Provide the [x, y] coordinate of the cell's center where the given text is located.  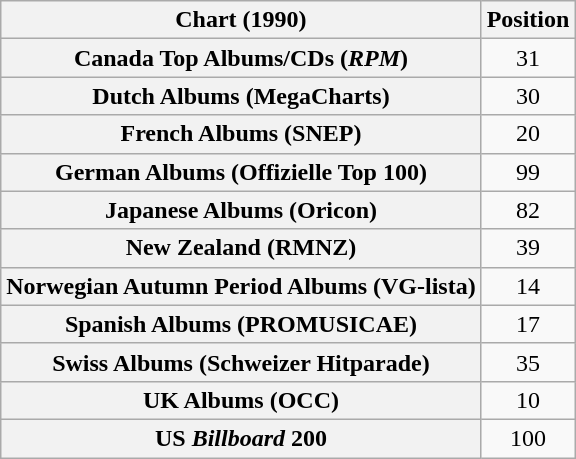
35 [528, 362]
99 [528, 172]
UK Albums (OCC) [241, 400]
31 [528, 58]
14 [528, 286]
100 [528, 438]
Swiss Albums (Schweizer Hitparade) [241, 362]
German Albums (Offizielle Top 100) [241, 172]
39 [528, 248]
Norwegian Autumn Period Albums (VG-lista) [241, 286]
Dutch Albums (MegaCharts) [241, 96]
French Albums (SNEP) [241, 134]
New Zealand (RMNZ) [241, 248]
Chart (1990) [241, 20]
10 [528, 400]
Canada Top Albums/CDs (RPM) [241, 58]
17 [528, 324]
Japanese Albums (Oricon) [241, 210]
US Billboard 200 [241, 438]
20 [528, 134]
Position [528, 20]
30 [528, 96]
82 [528, 210]
Spanish Albums (PROMUSICAE) [241, 324]
